Output the [X, Y] coordinate of the center of the cell containing the given text.  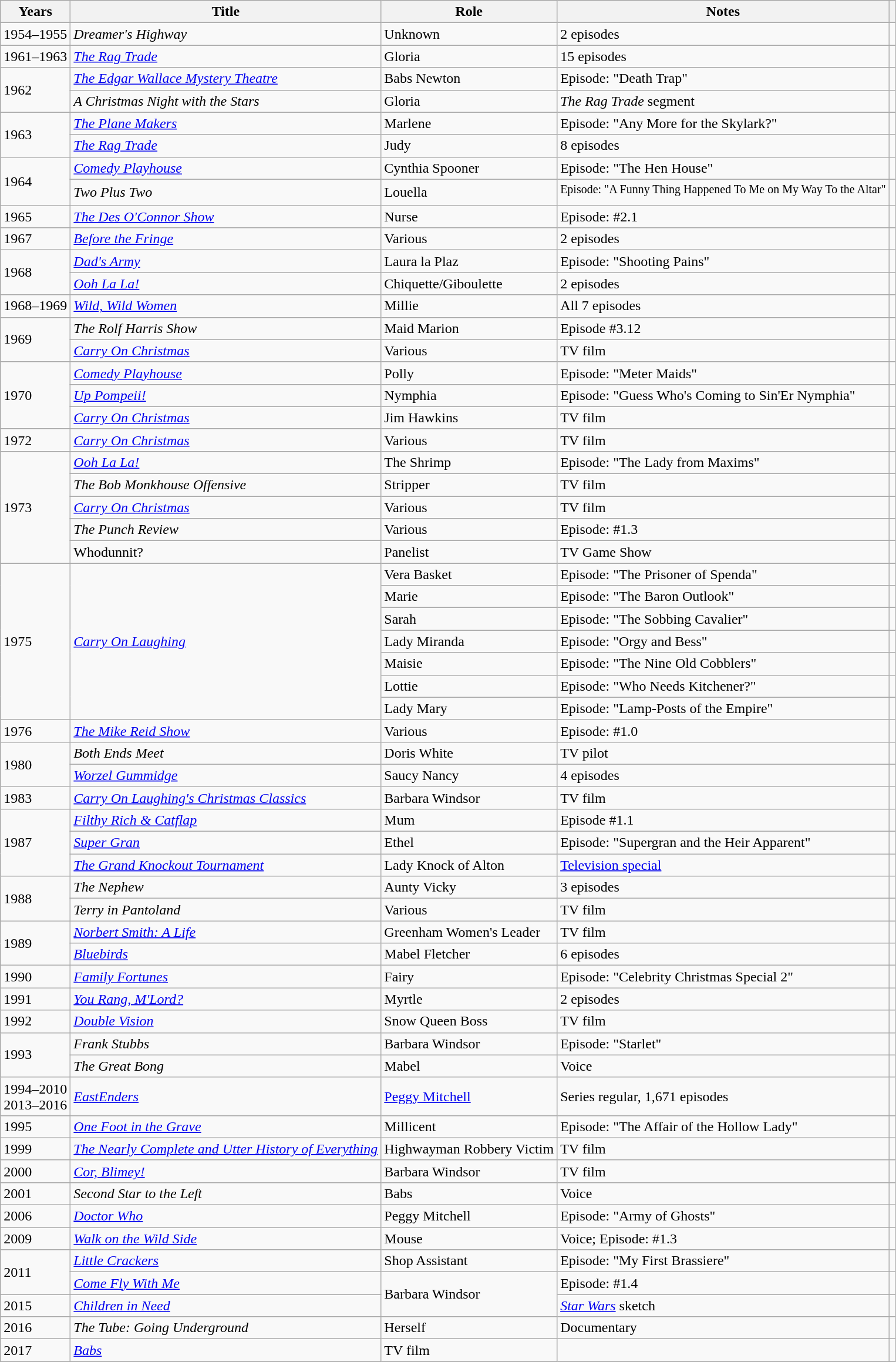
1993 [35, 1055]
1983 [35, 798]
Filthy Rich & Catflap [225, 820]
Mum [469, 820]
1989 [35, 943]
The Des O'Connor Show [225, 217]
Episode: #1.0 [723, 731]
Episode: "The Nine Old Cobblers" [723, 664]
The Nearly Complete and Utter History of Everything [225, 1149]
Judy [469, 146]
2009 [35, 1239]
Worzel Gummidge [225, 775]
Polly [469, 373]
2000 [35, 1171]
Episode: #2.1 [723, 217]
Norbert Smith: A Life [225, 932]
2015 [35, 1306]
Unknown [469, 34]
Role [469, 12]
1999 [35, 1149]
The Grand Knockout Tournament [225, 865]
Marie [469, 597]
Voice; Episode: #1.3 [723, 1239]
Star Wars sketch [723, 1306]
Series regular, 1,671 episodes [723, 1096]
Mabel [469, 1066]
2017 [35, 1350]
Highwayman Robbery Victim [469, 1149]
Bluebirds [225, 954]
Maid Marion [469, 328]
Stripper [469, 485]
4 episodes [723, 775]
Frank Stubbs [225, 1044]
3 episodes [723, 887]
The Bob Monkhouse Offensive [225, 485]
Millicent [469, 1126]
Episode: "Starlet" [723, 1044]
Episode: "The Sobbing Cavalier" [723, 619]
TV Game Show [723, 552]
1965 [35, 217]
1972 [35, 440]
Laura la Plaz [469, 261]
Lady Knock of Alton [469, 865]
Up Pompeii! [225, 395]
Mouse [469, 1239]
6 episodes [723, 954]
1975 [35, 641]
Episode: "The Baron Outlook" [723, 597]
Episode #3.12 [723, 328]
1991 [35, 999]
Mabel Fletcher [469, 954]
1970 [35, 395]
Panelist [469, 552]
Millie [469, 306]
Episode: "The Affair of the Hollow Lady" [723, 1126]
Episode: "A Funny Thing Happened To Me on My Way To the Altar" [723, 193]
Wild, Wild Women [225, 306]
Episode: "Meter Maids" [723, 373]
Terry in Pantoland [225, 910]
2001 [35, 1193]
Walk on the Wild Side [225, 1239]
1964 [35, 181]
The Punch Review [225, 530]
Marlene [469, 123]
Children in Need [225, 1306]
2006 [35, 1216]
Shop Assistant [469, 1261]
Greenham Women's Leader [469, 932]
The Rolf Harris Show [225, 328]
1969 [35, 339]
Notes [723, 12]
The Great Bong [225, 1066]
Louella [469, 193]
Carry On Laughing [225, 641]
Lady Mary [469, 708]
The Edgar Wallace Mystery Theatre [225, 79]
Doris White [469, 753]
Episode: "Guess Who's Coming to Sin'Er Nymphia" [723, 395]
Dad's Army [225, 261]
Doctor Who [225, 1216]
Episode: #1.4 [723, 1283]
Jim Hawkins [469, 418]
EastEnders [225, 1096]
Episode: "Supergran and the Heir Apparent" [723, 843]
Babs Newton [469, 79]
Cor, Blimey! [225, 1171]
The Shrimp [469, 462]
Documentary [723, 1328]
Herself [469, 1328]
Lady Miranda [469, 641]
Little Crackers [225, 1261]
TV pilot [723, 753]
The Rag Trade segment [723, 101]
Before the Fringe [225, 239]
Sarah [469, 619]
Snow Queen Boss [469, 1021]
Episode: "The Prisoner of Spenda" [723, 574]
Both Ends Meet [225, 753]
Maisie [469, 664]
Dreamer's Highway [225, 34]
Whodunnit? [225, 552]
1954–1955 [35, 34]
Episode: "Any More for the Skylark?" [723, 123]
Episode: "Army of Ghosts" [723, 1216]
Lottie [469, 686]
2011 [35, 1272]
1980 [35, 764]
Double Vision [225, 1021]
The Mike Reid Show [225, 731]
8 episodes [723, 146]
1990 [35, 977]
Carry On Laughing's Christmas Classics [225, 798]
1992 [35, 1021]
Episode: #1.3 [723, 530]
Come Fly With Me [225, 1283]
1968–1969 [35, 306]
Nurse [469, 217]
1961–1963 [35, 56]
1963 [35, 134]
Myrtle [469, 999]
Aunty Vicky [469, 887]
Second Star to the Left [225, 1193]
1967 [35, 239]
Years [35, 12]
1968 [35, 273]
2016 [35, 1328]
You Rang, M'Lord? [225, 999]
One Foot in the Grave [225, 1126]
A Christmas Night with the Stars [225, 101]
Episode: "Lamp-Posts of the Empire" [723, 708]
1962 [35, 90]
1987 [35, 842]
Family Fortunes [225, 977]
Episode: "Shooting Pains" [723, 261]
Episode: "Orgy and Bess" [723, 641]
Nymphia [469, 395]
Title [225, 12]
Ethel [469, 843]
1995 [35, 1126]
The Nephew [225, 887]
All 7 episodes [723, 306]
15 episodes [723, 56]
Cynthia Spooner [469, 168]
Saucy Nancy [469, 775]
Episode: "Who Needs Kitchener?" [723, 686]
Episode: "The Lady from Maxims" [723, 462]
Vera Basket [469, 574]
Super Gran [225, 843]
The Tube: Going Underground [225, 1328]
Chiquette/Giboulette [469, 284]
Episode: "Death Trap" [723, 79]
1976 [35, 731]
The Plane Makers [225, 123]
Television special [723, 865]
Episode: "The Hen House" [723, 168]
1988 [35, 899]
1994–2010 2013–2016 [35, 1096]
1973 [35, 507]
Episode: "Celebrity Christmas Special 2" [723, 977]
Two Plus Two [225, 193]
Episode #1.1 [723, 820]
Fairy [469, 977]
Episode: "My First Brassiere" [723, 1261]
